For the text-containing cell, return its midpoint in [X, Y] coordinate format. 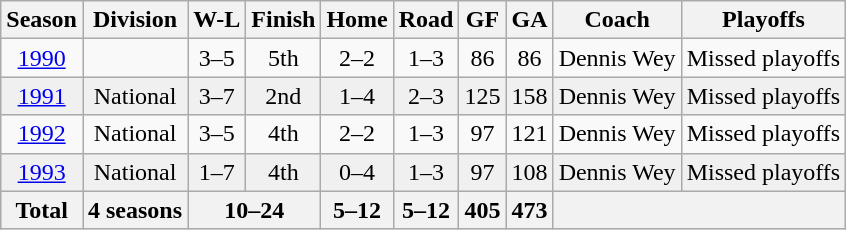
Division [134, 20]
Home [357, 20]
473 [530, 210]
158 [530, 96]
Total [42, 210]
1991 [42, 96]
3–7 [217, 96]
Finish [284, 20]
GA [530, 20]
121 [530, 134]
1–4 [357, 96]
1992 [42, 134]
10–24 [254, 210]
Season [42, 20]
405 [482, 210]
108 [530, 172]
1990 [42, 58]
125 [482, 96]
W-L [217, 20]
1–7 [217, 172]
2–3 [426, 96]
4 seasons [134, 210]
0–4 [357, 172]
Playoffs [764, 20]
GF [482, 20]
2nd [284, 96]
1993 [42, 172]
Road [426, 20]
Coach [617, 20]
5th [284, 58]
